Pinpoint the cell where the given text exists, returning its [X, Y] midpoint coordinate. 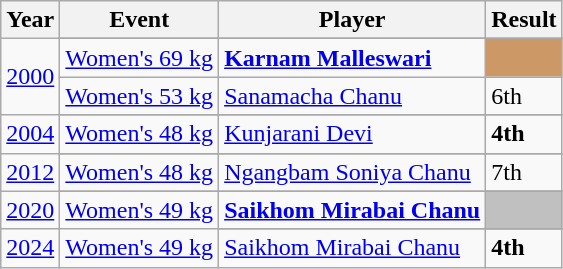
Women's 53 kg [140, 96]
7th [524, 172]
Sanamacha Chanu [352, 96]
Ngangbam Soniya Chanu [352, 172]
2004 [30, 134]
6th [524, 96]
Karnam Malleswari [352, 58]
2020 [30, 210]
Player [352, 20]
Year [30, 20]
Event [140, 20]
2024 [30, 248]
Result [524, 20]
Kunjarani Devi [352, 134]
Women's 69 kg [140, 58]
2012 [30, 172]
2000 [30, 77]
